Capture the cell that displays the provided text and extract its [X, Y] central coordinate. 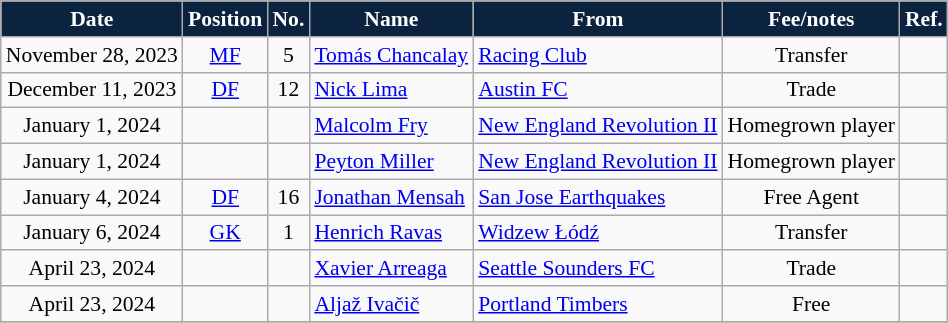
Widzew Łódź [598, 233]
12 [288, 90]
December 11, 2023 [92, 90]
January 6, 2024 [92, 233]
Malcolm Fry [391, 126]
Aljaž Ivačič [391, 304]
Free [812, 304]
San Jose Earthquakes [598, 197]
January 4, 2024 [92, 197]
Position [225, 19]
Henrich Ravas [391, 233]
MF [225, 55]
Date [92, 19]
Racing Club [598, 55]
Free Agent [812, 197]
Xavier Arreaga [391, 269]
No. [288, 19]
5 [288, 55]
From [598, 19]
Seattle Sounders FC [598, 269]
Nick Lima [391, 90]
Fee/notes [812, 19]
November 28, 2023 [92, 55]
Portland Timbers [598, 304]
Jonathan Mensah [391, 197]
1 [288, 233]
Name [391, 19]
Austin FC [598, 90]
Tomás Chancalay [391, 55]
GK [225, 233]
16 [288, 197]
Peyton Miller [391, 162]
Ref. [924, 19]
